Determine the [x, y] coordinate at the center of the cell enclosing the given text.  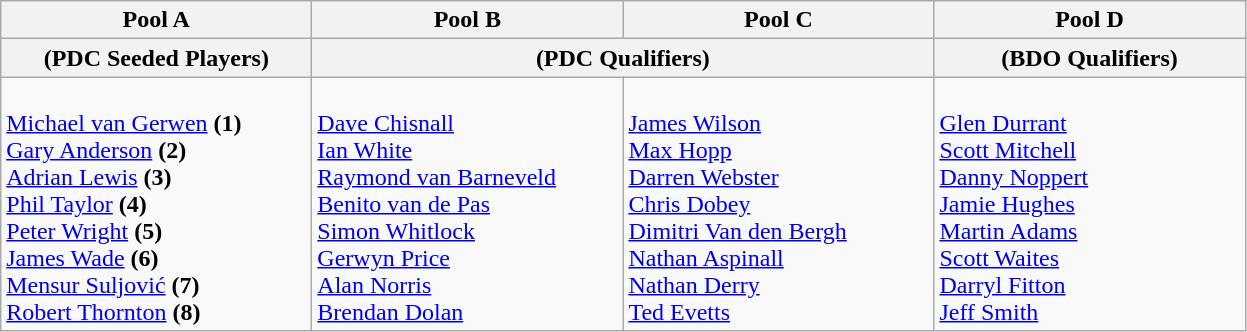
Pool C [778, 20]
(BDO Qualifiers) [1090, 58]
Pool B [468, 20]
Glen Durrant Scott Mitchell Danny Noppert Jamie Hughes Martin Adams Scott Waites Darryl Fitton Jeff Smith [1090, 204]
James Wilson Max Hopp Darren Webster Chris Dobey Dimitri Van den Bergh Nathan Aspinall Nathan Derry Ted Evetts [778, 204]
Michael van Gerwen (1) Gary Anderson (2) Adrian Lewis (3) Phil Taylor (4) Peter Wright (5) James Wade (6) Mensur Suljović (7) Robert Thornton (8) [156, 204]
Pool A [156, 20]
Dave Chisnall Ian White Raymond van Barneveld Benito van de Pas Simon Whitlock Gerwyn Price Alan Norris Brendan Dolan [468, 204]
(PDC Seeded Players) [156, 58]
Pool D [1090, 20]
(PDC Qualifiers) [623, 58]
